Search for the cell housing the specified text and yield its [x, y] center coordinate. 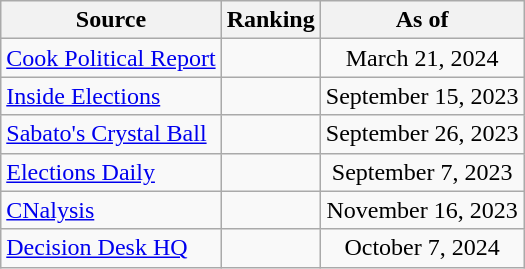
Cook Political Report [111, 58]
September 26, 2023 [422, 134]
Sabato's Crystal Ball [111, 134]
Source [111, 20]
Inside Elections [111, 96]
October 7, 2024 [422, 248]
September 15, 2023 [422, 96]
Elections Daily [111, 172]
November 16, 2023 [422, 210]
September 7, 2023 [422, 172]
As of [422, 20]
Decision Desk HQ [111, 248]
Ranking [270, 20]
March 21, 2024 [422, 58]
CNalysis [111, 210]
